Locate the cell with the specified text and output its [X, Y] center coordinate. 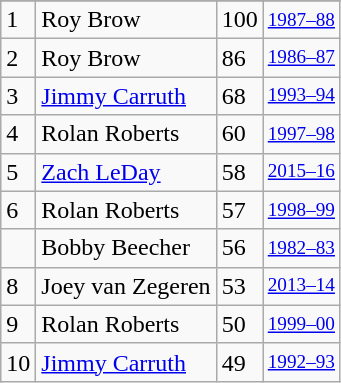
6 [18, 210]
56 [240, 248]
1982–83 [301, 248]
60 [240, 134]
10 [18, 362]
9 [18, 324]
3 [18, 96]
57 [240, 210]
1998–99 [301, 210]
Zach LeDay [126, 172]
Joey van Zegeren [126, 286]
2013–14 [301, 286]
58 [240, 172]
1 [18, 20]
1992–93 [301, 362]
86 [240, 58]
1997–98 [301, 134]
5 [18, 172]
8 [18, 286]
Bobby Beecher [126, 248]
1999–00 [301, 324]
100 [240, 20]
4 [18, 134]
50 [240, 324]
2015–16 [301, 172]
68 [240, 96]
49 [240, 362]
53 [240, 286]
1986–87 [301, 58]
1987–88 [301, 20]
1993–94 [301, 96]
2 [18, 58]
